Find where the given text appears and provide that cell's center as (X, Y) coordinate. 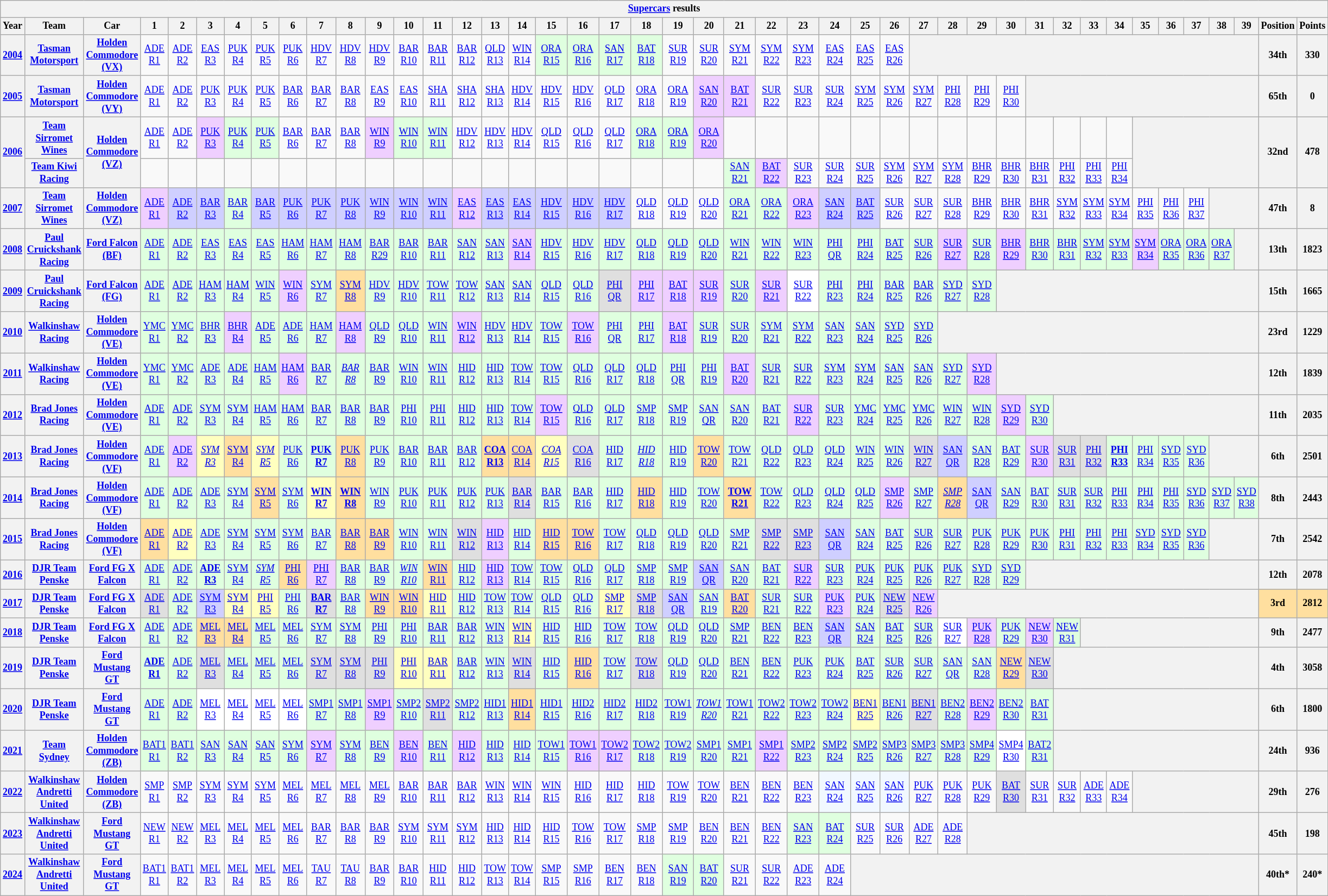
15 (551, 26)
Holden Commodore (VX) (112, 55)
SMP2R23 (803, 750)
2012 (13, 415)
SANR3 (211, 750)
SHAR12 (467, 96)
BARR3 (211, 208)
EASR13 (495, 208)
SYMR24 (865, 374)
TOW1R20 (709, 709)
0 (1313, 96)
YMCR24 (865, 415)
HID2R18 (646, 709)
22 (771, 26)
PHIR31 (1067, 539)
BENR10 (409, 750)
ADER34 (1120, 792)
TAUR8 (350, 875)
ORAR21 (739, 208)
SANR21 (739, 173)
SANR5 (265, 750)
WINR8 (350, 497)
BENR17 (615, 875)
HAMR3 (211, 291)
16 (583, 26)
45th (1278, 834)
2004 (13, 55)
Team Sydney (54, 750)
TOW2R19 (678, 750)
HDVR8 (350, 55)
PUKR26 (924, 575)
QLDR25 (865, 497)
SMPR15 (551, 875)
27 (924, 26)
10 (409, 26)
TAUR7 (321, 875)
HDVR7 (321, 55)
SMP2R24 (834, 750)
EASR25 (865, 55)
SYMR10 (409, 834)
TOW2R23 (803, 709)
TOW2R24 (834, 709)
1665 (1313, 291)
WINR21 (739, 249)
EASR14 (522, 208)
SMP1R8 (350, 709)
1 (154, 26)
SANR4 (238, 750)
BATR24 (834, 834)
34 (1120, 26)
PUKR30 (1040, 539)
15th (1278, 291)
9 (380, 26)
COAR14 (522, 456)
2011 (13, 374)
2015 (13, 539)
BENR18 (646, 875)
PHIR29 (982, 96)
936 (1313, 750)
TOW1R21 (739, 709)
25 (865, 26)
23rd (1278, 332)
21 (739, 26)
YMCR25 (894, 415)
BARR16 (583, 497)
NEWR2 (182, 834)
38 (1222, 26)
1800 (1313, 709)
HID1R13 (495, 709)
ORAR37 (1222, 249)
17 (615, 26)
TOW1R15 (551, 750)
BENR20 (709, 834)
29 (982, 26)
EASR26 (894, 55)
9th (1278, 633)
SMP1R7 (321, 709)
SMPR17 (615, 603)
MELR7 (321, 792)
BATR22 (771, 173)
SMP1R9 (380, 709)
EASR12 (467, 208)
ORAR35 (1171, 249)
2021 (13, 750)
Year (13, 26)
HAMR4 (238, 291)
SANR12 (467, 249)
QLDR9 (380, 332)
2006 (13, 152)
SMP2R11 (438, 709)
EASR9 (380, 96)
2019 (13, 668)
39 (1247, 26)
BARR29 (380, 249)
BATR31 (1040, 709)
SHAR11 (438, 96)
2078 (1313, 575)
PHIR11 (438, 415)
23 (803, 26)
ADER28 (953, 834)
PHIR28 (953, 96)
PHIR23 (834, 291)
BEN2R30 (1011, 709)
TOWR19 (678, 792)
30 (1011, 26)
65th (1278, 96)
BEN2R29 (982, 709)
WINR6 (293, 291)
2477 (1313, 633)
1229 (1313, 332)
Car (112, 26)
COAR15 (551, 456)
35 (1146, 26)
QLDR13 (495, 55)
BATR29 (1011, 456)
COAR16 (583, 456)
NEWR29 (1011, 668)
ADER33 (1093, 792)
EASR4 (238, 249)
EASR10 (409, 96)
2008 (13, 249)
SMP4R30 (1011, 750)
BARR25 (894, 291)
2009 (13, 291)
2035 (1313, 415)
ADER6 (293, 332)
2812 (1313, 603)
SYDR38 (1247, 497)
SYMR25 (865, 96)
TOW1R19 (678, 709)
Team (54, 26)
19 (678, 26)
BEN2R28 (953, 709)
2013 (13, 456)
SYDR26 (924, 332)
TOW2R17 (615, 750)
13th (1278, 249)
WINR15 (551, 792)
5 (265, 26)
4 (238, 26)
24 (834, 26)
240* (1313, 875)
47th (1278, 208)
SMPR1 (154, 792)
36 (1171, 26)
SYMR11 (438, 834)
SHAR13 (495, 96)
SMP3R28 (953, 750)
TOWR22 (771, 497)
SYMR12 (467, 834)
7 (321, 26)
3 (211, 26)
ADER27 (924, 834)
BARR15 (551, 497)
ORAR16 (583, 55)
BENR11 (438, 750)
PUKR12 (467, 497)
ADER4 (238, 374)
SMPR26 (894, 497)
HID2R16 (583, 709)
TOW2R22 (771, 709)
EASR5 (265, 249)
SMPR2 (182, 792)
BEN1R27 (924, 709)
32 (1067, 26)
HID1R15 (551, 709)
QLDR22 (771, 456)
NEWR1 (154, 834)
Ford Falcon (BF) (112, 249)
3058 (1313, 668)
ORAR22 (771, 208)
11th (1278, 415)
2542 (1313, 539)
2024 (13, 875)
BARR5 (265, 208)
BARR4 (238, 208)
2020 (13, 709)
HID2R17 (615, 709)
2501 (1313, 456)
ORAR23 (803, 208)
BENR9 (380, 750)
NEWR25 (894, 603)
13 (495, 26)
PHIR30 (1011, 96)
SMP3R26 (894, 750)
MELR9 (380, 792)
HDVR12 (467, 137)
SMP2R25 (865, 750)
276 (1313, 792)
BHRR4 (238, 332)
34th (1278, 55)
SANR29 (1011, 497)
PHIR19 (709, 374)
NEWR26 (924, 603)
BARR26 (924, 291)
6 (293, 26)
ORAR15 (551, 55)
WINR23 (803, 249)
PUKR10 (409, 497)
PUKR25 (894, 575)
SMP1R22 (771, 750)
WINR7 (321, 497)
2010 (13, 332)
18 (646, 26)
2007 (13, 208)
Holden Commodore (VY) (112, 96)
BEN1R25 (865, 709)
330 (1313, 55)
PHIR36 (1171, 208)
ADER24 (834, 875)
WINR5 (265, 291)
BARR14 (522, 497)
3rd (1278, 603)
PHIR7 (321, 575)
SMP1R20 (709, 750)
12 (467, 26)
SYDR30 (1040, 415)
HID1R14 (522, 709)
HDVR10 (409, 291)
PHIR5 (265, 603)
11 (438, 26)
ORAR20 (709, 137)
PHIR37 (1197, 208)
EASR24 (834, 55)
4th (1278, 668)
40th* (1278, 875)
ORAR36 (1197, 249)
BEN1R26 (894, 709)
2005 (13, 96)
SANR17 (615, 55)
SYDR25 (894, 332)
37 (1197, 26)
SYDR37 (1222, 497)
478 (1313, 152)
PUKR11 (438, 497)
33 (1093, 26)
20 (709, 26)
MELR8 (350, 792)
SYMR28 (953, 173)
SYDR34 (1146, 539)
1839 (1313, 374)
1823 (1313, 249)
NEWR31 (1067, 633)
SMP2R12 (467, 709)
2014 (13, 497)
7th (1278, 539)
26 (894, 26)
WINR25 (865, 456)
2016 (13, 575)
TOW1R16 (583, 750)
24th (1278, 750)
SMP3R27 (924, 750)
SMPR28 (953, 497)
2023 (13, 834)
SMP1R21 (739, 750)
Team Kiwi Racing (54, 173)
BAT2R31 (1040, 750)
14 (522, 26)
SMP4R29 (982, 750)
SMPR23 (803, 539)
Supercars results (665, 9)
BHRR3 (211, 332)
PUKR13 (495, 497)
Points (1313, 26)
WINR26 (894, 456)
TOW2R18 (646, 750)
PUKR9 (380, 456)
SMPR27 (924, 497)
Position (1278, 26)
2018 (13, 633)
SMP2R10 (409, 709)
TOWR12 (467, 291)
29th (1278, 792)
2022 (13, 792)
2017 (13, 603)
8th (1278, 497)
ADER23 (803, 875)
198 (1313, 834)
31 (1040, 26)
SMPR16 (583, 875)
SMPR22 (771, 539)
Ford Falcon (FG) (112, 291)
QLDR10 (409, 332)
WINR22 (771, 249)
YMCR26 (924, 415)
WINR28 (982, 415)
32nd (1278, 152)
28 (953, 26)
COAR13 (495, 456)
SURR30 (1040, 456)
2443 (1313, 497)
ADER5 (265, 332)
TOWR11 (438, 291)
2 (182, 26)
